Capture the cell that displays the provided text and extract its [x, y] central coordinate. 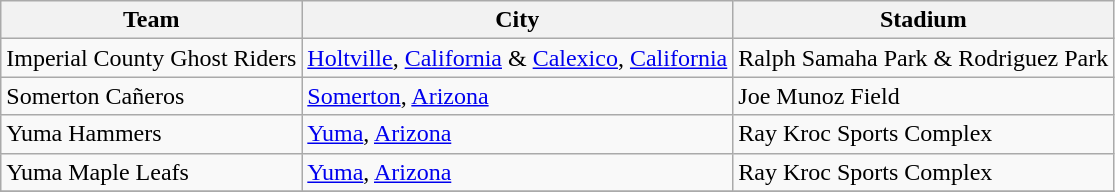
Stadium [924, 20]
Somerton, Arizona [518, 96]
Somerton Cañeros [152, 96]
Yuma Maple Leafs [152, 172]
Ralph Samaha Park & Rodriguez Park [924, 58]
Holtville, California & Calexico, California [518, 58]
Team [152, 20]
Joe Munoz Field [924, 96]
City [518, 20]
Imperial County Ghost Riders [152, 58]
Yuma Hammers [152, 134]
